Scan for the cell matching the given text and deliver its (X, Y) coordinate at center. 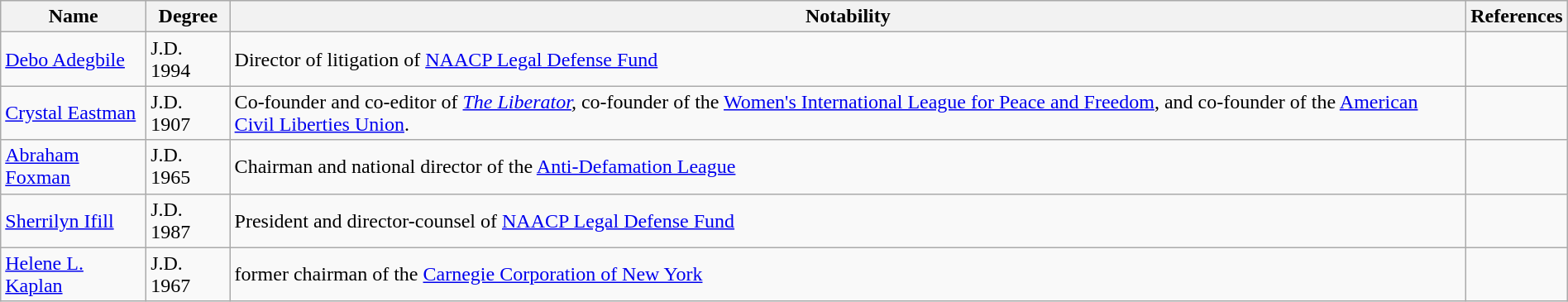
Notability (849, 17)
J.D. 1987 (189, 220)
Helene L. Kaplan (74, 275)
Abraham Foxman (74, 167)
former chairman of the Carnegie Corporation of New York (849, 275)
References (1517, 17)
Name (74, 17)
Crystal Eastman (74, 113)
Sherrilyn Ifill (74, 220)
J.D. 1907 (189, 113)
J.D. 1965 (189, 167)
J.D. 1967 (189, 275)
Chairman and national director of the Anti-Defamation League (849, 167)
Degree (189, 17)
J.D. 1994 (189, 60)
Director of litigation of NAACP Legal Defense Fund (849, 60)
Debo Adegbile (74, 60)
President and director-counsel of NAACP Legal Defense Fund (849, 220)
